Detect which cell encompasses the target text, then output its (x, y) center coordinate. 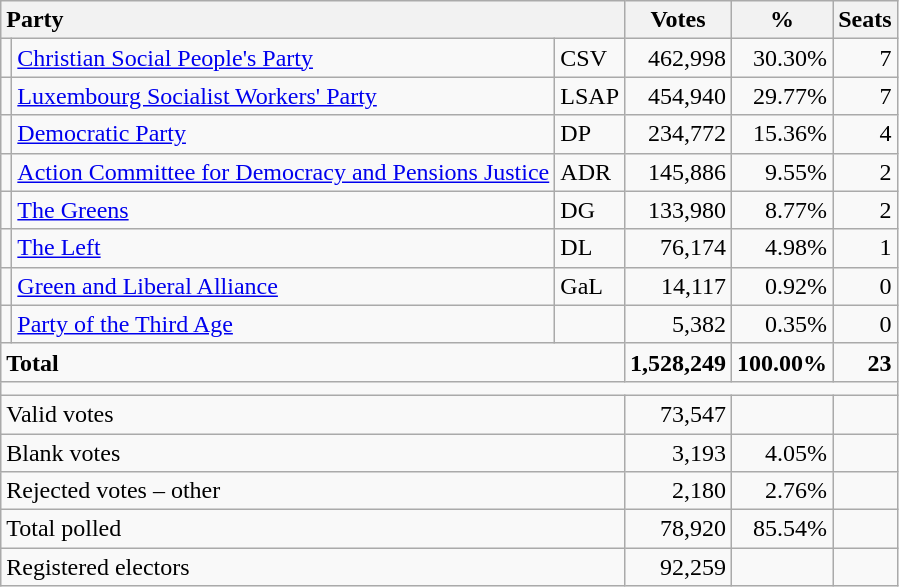
The Left (284, 248)
DG (590, 210)
234,772 (678, 134)
9.55% (782, 172)
8.77% (782, 210)
GaL (590, 286)
462,998 (678, 58)
Seats (865, 20)
0.92% (782, 286)
100.00% (782, 362)
73,547 (678, 414)
4 (865, 134)
4.98% (782, 248)
1,528,249 (678, 362)
Total polled (313, 529)
The Greens (284, 210)
4.05% (782, 453)
1 (865, 248)
Democratic Party (284, 134)
133,980 (678, 210)
CSV (590, 58)
85.54% (782, 529)
DP (590, 134)
23 (865, 362)
5,382 (678, 324)
14,117 (678, 286)
92,259 (678, 567)
145,886 (678, 172)
29.77% (782, 96)
30.30% (782, 58)
Green and Liberal Alliance (284, 286)
0.35% (782, 324)
Luxembourg Socialist Workers' Party (284, 96)
Action Committee for Democracy and Pensions Justice (284, 172)
% (782, 20)
78,920 (678, 529)
Party of the Third Age (284, 324)
454,940 (678, 96)
2.76% (782, 491)
Party (313, 20)
Votes (678, 20)
76,174 (678, 248)
Registered electors (313, 567)
15.36% (782, 134)
Total (313, 362)
Blank votes (313, 453)
Christian Social People's Party (284, 58)
ADR (590, 172)
Valid votes (313, 414)
DL (590, 248)
3,193 (678, 453)
Rejected votes – other (313, 491)
2,180 (678, 491)
LSAP (590, 96)
